Identify which cell holds the provided text, then report its (X, Y) central coordinate. 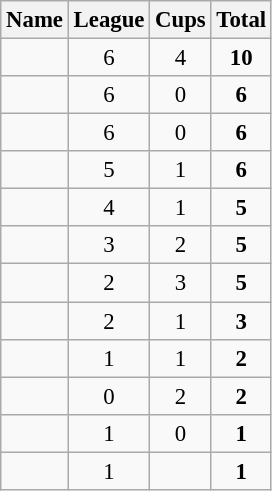
Total (241, 20)
Cups (180, 20)
League (108, 20)
Name (35, 20)
10 (241, 58)
